Search for the cell housing the specified text and yield its (x, y) center coordinate. 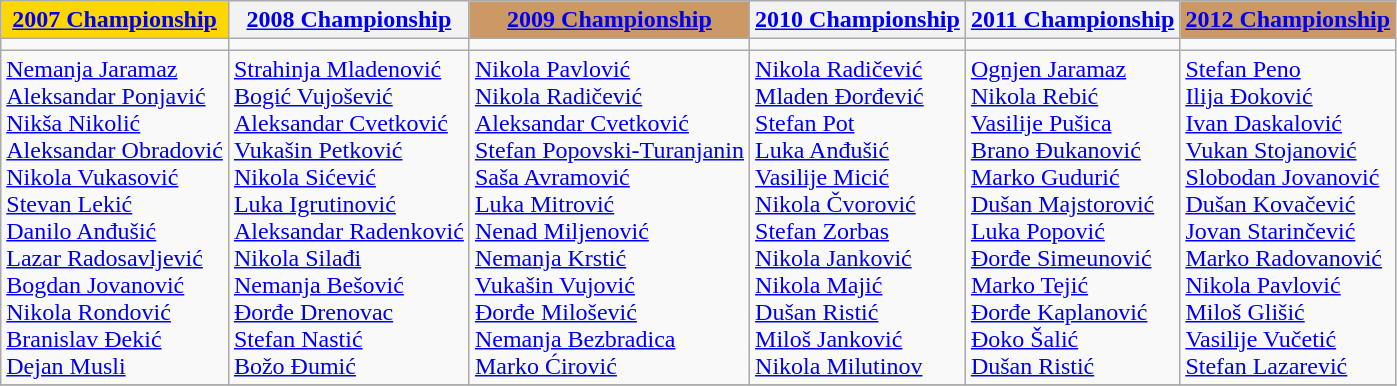
2008 Championship (348, 20)
2012 Championship (1288, 20)
2007 Championship (115, 20)
2011 Championship (1072, 20)
2009 Championship (609, 20)
2010 Championship (858, 20)
